For the text-containing cell, return its midpoint in (x, y) coordinate format. 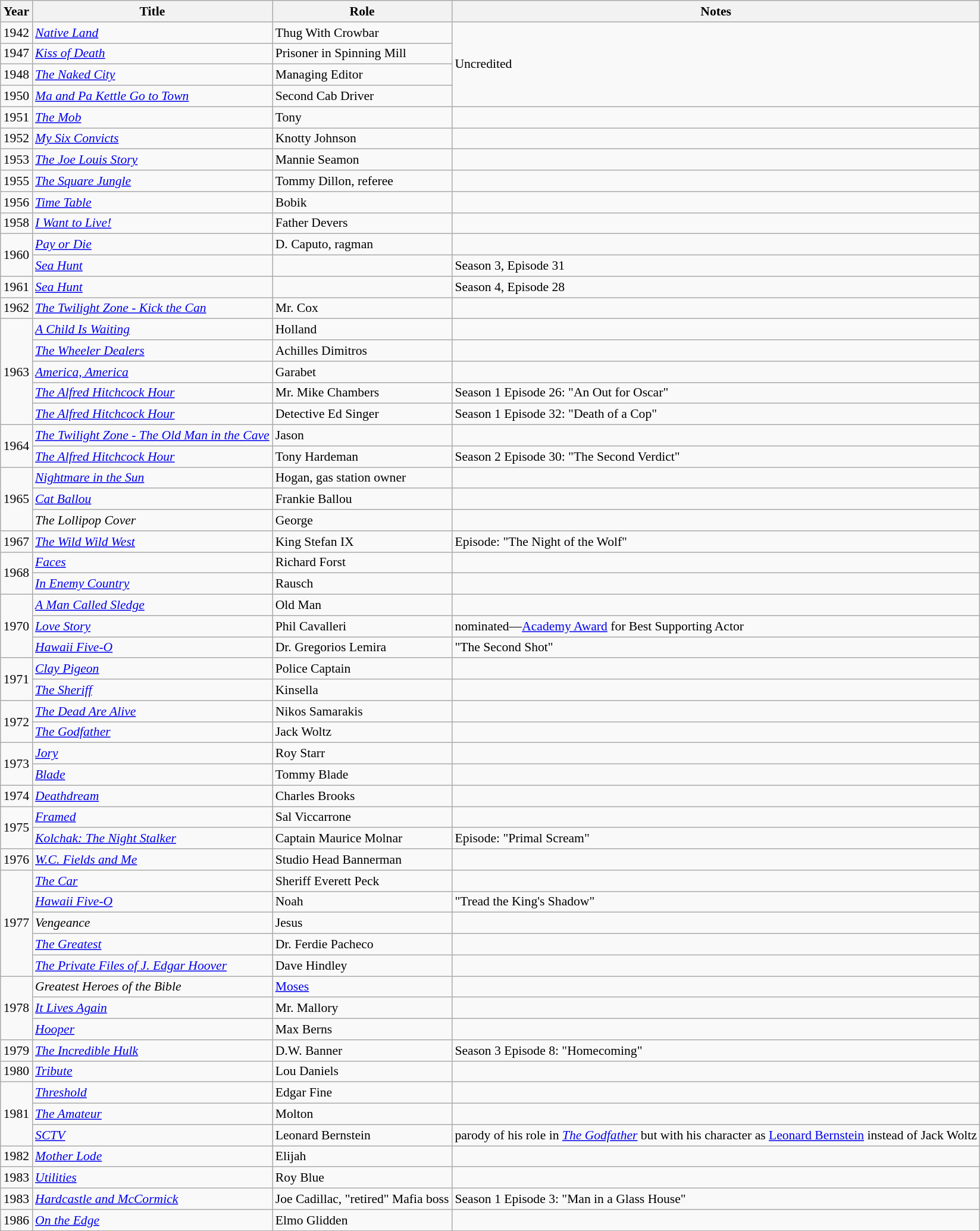
The Greatest (152, 945)
The Square Jungle (152, 181)
"The Second Shot" (715, 648)
Season 2 Episode 30: "The Second Verdict" (715, 457)
Lou Daniels (362, 1071)
Tommy Blade (362, 775)
Season 4, Episode 28 (715, 287)
Kiss of Death (152, 54)
Jesus (362, 923)
I Want to Live! (152, 223)
1951 (17, 117)
1981 (17, 1114)
Hooper (152, 1029)
1962 (17, 308)
In Enemy Country (152, 584)
1953 (17, 160)
A Man Called Sledge (152, 605)
Love Story (152, 626)
Kinsella (362, 690)
SCTV (152, 1135)
Elmo Glidden (362, 1220)
W.C. Fields and Me (152, 860)
1976 (17, 860)
Tribute (152, 1071)
Episode: "The Night of the Wolf" (715, 542)
1971 (17, 680)
Old Man (362, 605)
Prisoner in Spinning Mill (362, 54)
1968 (17, 573)
It Lives Again (152, 1008)
On the Edge (152, 1220)
D. Caputo, ragman (362, 245)
The Dead Are Alive (152, 711)
The Amateur (152, 1114)
Blade (152, 775)
Max Berns (362, 1029)
The Private Files of J. Edgar Hoover (152, 966)
Moses (362, 987)
Pay or Die (152, 245)
Jory (152, 754)
1973 (17, 764)
Thug With Crowbar (362, 33)
Frankie Ballou (362, 499)
Sal Viccarrone (362, 817)
Faces (152, 563)
Tony (362, 117)
The Lollipop Cover (152, 520)
Hogan, gas station owner (362, 478)
My Six Convicts (152, 139)
1960 (17, 255)
Deathdream (152, 796)
Dr. Ferdie Pacheco (362, 945)
Year (17, 11)
Utilities (152, 1178)
Mr. Cox (362, 308)
1942 (17, 33)
Mr. Mike Chambers (362, 393)
Hardcastle and McCormick (152, 1199)
The Car (152, 881)
1952 (17, 139)
Elijah (362, 1157)
Uncredited (715, 64)
nominated—Academy Award for Best Supporting Actor (715, 626)
Sheriff Everett Peck (362, 881)
Joe Cadillac, "retired" Mafia boss (362, 1199)
Jack Woltz (362, 732)
1986 (17, 1220)
1958 (17, 223)
Ma and Pa Kettle Go to Town (152, 96)
King Stefan IX (362, 542)
Father Devers (362, 223)
Framed (152, 817)
1970 (17, 626)
The Godfather (152, 732)
Kolchak: The Night Stalker (152, 839)
Mannie Seamon (362, 160)
Achilles Dimitros (362, 351)
The Twilight Zone - Kick the Can (152, 308)
Detective Ed Singer (362, 414)
1977 (17, 923)
A Child Is Waiting (152, 330)
Season 1 Episode 32: "Death of a Cop" (715, 414)
D.W. Banner (362, 1051)
Dr. Gregorios Lemira (362, 648)
Time Table (152, 202)
Police Captain (362, 669)
Dave Hindley (362, 966)
Role (362, 11)
Season 3 Episode 8: "Homecoming" (715, 1051)
Jason (362, 436)
Garabet (362, 372)
Managing Editor (362, 75)
parody of his role in The Godfather but with his character as Leonard Bernstein instead of Jack Woltz (715, 1135)
1950 (17, 96)
Title (152, 11)
Nikos Samarakis (362, 711)
Edgar Fine (362, 1093)
The Wheeler Dealers (152, 351)
1956 (17, 202)
Roy Starr (362, 754)
The Mob (152, 117)
Season 3, Episode 31 (715, 266)
Nightmare in the Sun (152, 478)
Holland (362, 330)
1972 (17, 721)
George (362, 520)
1961 (17, 287)
The Twilight Zone - The Old Man in the Cave (152, 436)
The Sheriff (152, 690)
Studio Head Bannerman (362, 860)
Greatest Heroes of the Bible (152, 987)
1980 (17, 1071)
Molton (362, 1114)
Captain Maurice Molnar (362, 839)
1965 (17, 499)
Episode: "Primal Scream" (715, 839)
Knotty Johnson (362, 139)
Season 1 Episode 26: "An Out for Oscar" (715, 393)
Tommy Dillon, referee (362, 181)
"Tread the King's Shadow" (715, 902)
Notes (715, 11)
Phil Cavalleri (362, 626)
The Naked City (152, 75)
Richard Forst (362, 563)
1963 (17, 372)
1947 (17, 54)
Noah (362, 902)
Vengeance (152, 923)
1948 (17, 75)
Threshold (152, 1093)
1975 (17, 827)
1964 (17, 446)
1982 (17, 1157)
Bobik (362, 202)
Leonard Bernstein (362, 1135)
1979 (17, 1051)
The Wild Wild West (152, 542)
Cat Ballou (152, 499)
1955 (17, 181)
Clay Pigeon (152, 669)
Native Land (152, 33)
Mother Lode (152, 1157)
The Incredible Hulk (152, 1051)
1974 (17, 796)
Season 1 Episode 3: "Man in a Glass House" (715, 1199)
Charles Brooks (362, 796)
Roy Blue (362, 1178)
Mr. Mallory (362, 1008)
Rausch (362, 584)
America, America (152, 372)
Tony Hardeman (362, 457)
1978 (17, 1008)
The Joe Louis Story (152, 160)
Second Cab Driver (362, 96)
1967 (17, 542)
